Determine the [X, Y] coordinate at the center of the cell enclosing the given text.  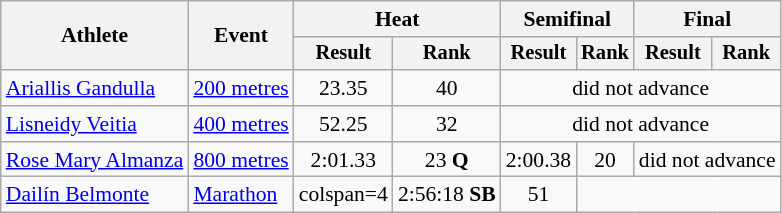
Heat [398, 19]
23 Q [447, 160]
Dailín Belmonte [95, 195]
40 [447, 88]
Rose Mary Almanza [95, 160]
2:00.38 [538, 160]
Final [708, 19]
Athlete [95, 36]
800 metres [240, 160]
colspan=4 [344, 195]
51 [538, 195]
2:01.33 [344, 160]
Marathon [240, 195]
Semifinal [568, 19]
23.35 [344, 88]
400 metres [240, 124]
32 [447, 124]
Ariallis Gandulla [95, 88]
Lisneidy Veitia [95, 124]
Event [240, 36]
200 metres [240, 88]
52.25 [344, 124]
20 [605, 160]
2:56:18 SB [447, 195]
